Find where the given text appears and provide that cell's center as [x, y] coordinate. 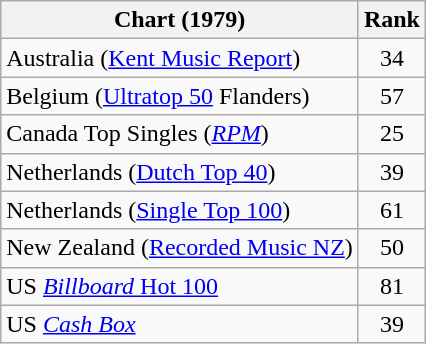
US Billboard Hot 100 [180, 286]
61 [392, 210]
Rank [392, 20]
57 [392, 96]
Belgium (Ultratop 50 Flanders) [180, 96]
US Cash Box [180, 324]
Australia (Kent Music Report) [180, 58]
New Zealand (Recorded Music NZ) [180, 248]
Netherlands (Single Top 100) [180, 210]
34 [392, 58]
50 [392, 248]
Netherlands (Dutch Top 40) [180, 172]
81 [392, 286]
Chart (1979) [180, 20]
Canada Top Singles (RPM) [180, 134]
25 [392, 134]
